Detect which cell encompasses the target text, then output its [X, Y] center coordinate. 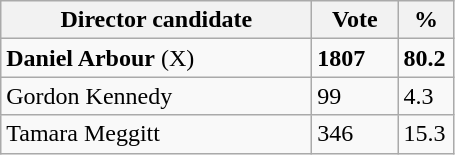
Gordon Kennedy [156, 96]
Director candidate [156, 20]
Vote [355, 20]
1807 [355, 58]
% [426, 20]
Daniel Arbour (X) [156, 58]
80.2 [426, 58]
99 [355, 96]
Tamara Meggitt [156, 134]
346 [355, 134]
15.3 [426, 134]
4.3 [426, 96]
